Determine the (x, y) coordinate at the center of the cell enclosing the given text.  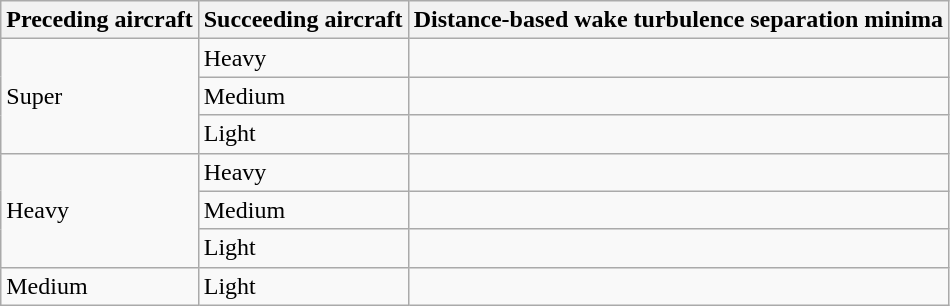
Succeeding aircraft (303, 20)
Super (100, 96)
Distance-based wake turbulence separation minima (678, 20)
Preceding aircraft (100, 20)
